Identify which cell holds the provided text, then report its (X, Y) central coordinate. 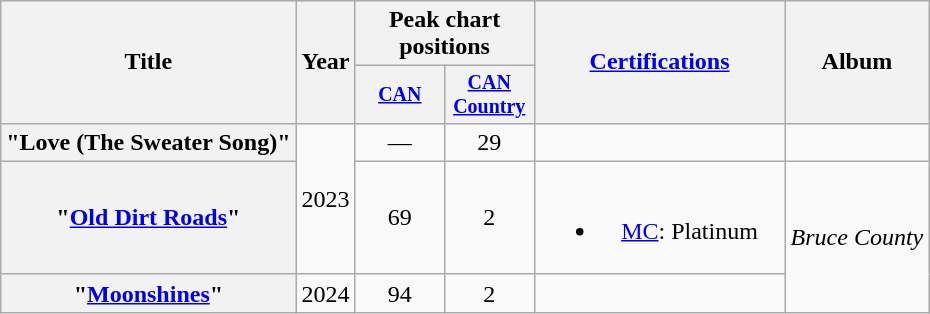
"Old Dirt Roads" (148, 218)
— (400, 142)
"Love (The Sweater Song)" (148, 142)
94 (400, 293)
CAN (400, 94)
Year (326, 62)
"Moonshines" (148, 293)
Peak chart positions (444, 34)
Certifications (660, 62)
CAN Country (490, 94)
Title (148, 62)
Album (857, 62)
29 (490, 142)
69 (400, 218)
2023 (326, 198)
2024 (326, 293)
Bruce County (857, 236)
MC: Platinum (660, 218)
